Determine the (X, Y) coordinate at the center of the cell enclosing the given text.  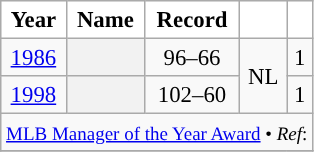
MLB Manager of the Year Award • Ref: (157, 133)
102–60 (192, 95)
Record (192, 20)
Name (106, 20)
Year (34, 20)
96–66 (192, 58)
1986 (34, 58)
1998 (34, 95)
NL (263, 76)
